Capture the cell that displays the provided text and extract its [x, y] central coordinate. 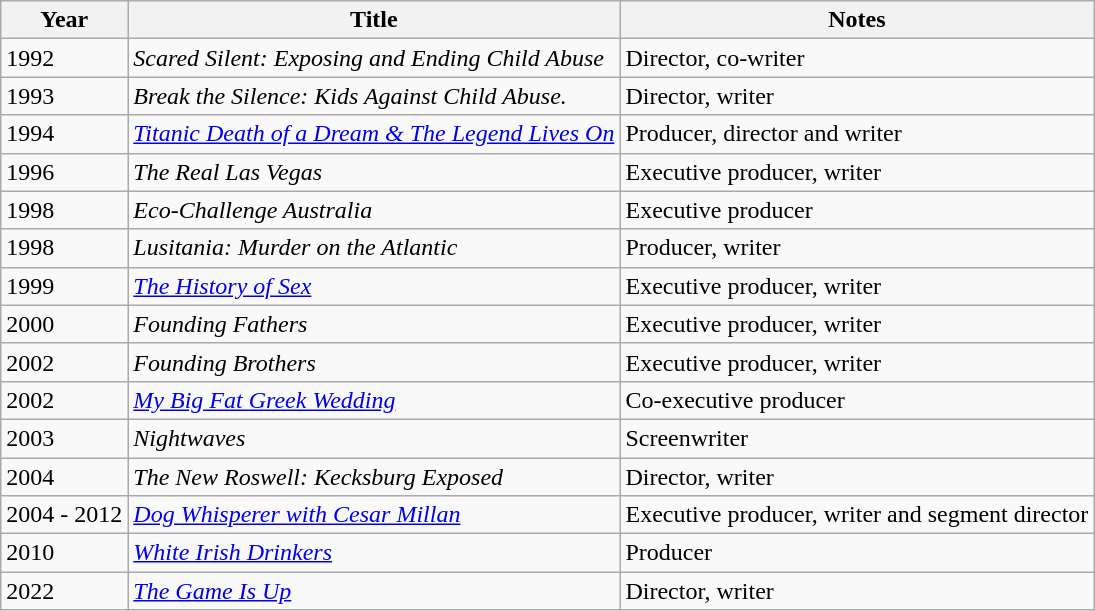
1996 [64, 172]
Notes [857, 20]
The Game Is Up [374, 591]
Executive producer [857, 210]
2003 [64, 438]
Producer [857, 553]
Founding Brothers [374, 362]
2004 - 2012 [64, 515]
Lusitania: Murder on the Atlantic [374, 248]
Eco-Challenge Australia [374, 210]
2004 [64, 477]
1994 [64, 134]
Producer, director and writer [857, 134]
Dog Whisperer with Cesar Millan [374, 515]
White Irish Drinkers [374, 553]
1993 [64, 96]
2010 [64, 553]
2022 [64, 591]
Nightwaves [374, 438]
Executive producer, writer and segment director [857, 515]
Title [374, 20]
Screenwriter [857, 438]
1999 [64, 286]
Titanic Death of a Dream & The Legend Lives On [374, 134]
1992 [64, 58]
Scared Silent: Exposing and Ending Child Abuse [374, 58]
Producer, writer [857, 248]
The Real Las Vegas [374, 172]
Co-executive producer [857, 400]
My Big Fat Greek Wedding [374, 400]
Break the Silence: Kids Against Child Abuse. [374, 96]
The New Roswell: Kecksburg Exposed [374, 477]
Year [64, 20]
Director, co-writer [857, 58]
2000 [64, 324]
The History of Sex [374, 286]
Founding Fathers [374, 324]
